Provide the [X, Y] coordinate of the cell's center where the given text is located.  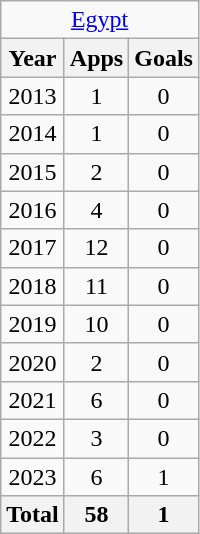
11 [96, 286]
4 [96, 210]
Total [33, 515]
2014 [33, 134]
2020 [33, 362]
Year [33, 58]
10 [96, 324]
Goals [164, 58]
2013 [33, 96]
2019 [33, 324]
2018 [33, 286]
2022 [33, 438]
2015 [33, 172]
Egypt [100, 20]
Apps [96, 58]
2023 [33, 477]
58 [96, 515]
3 [96, 438]
12 [96, 248]
2016 [33, 210]
2017 [33, 248]
2021 [33, 400]
